Search for the cell housing the specified text and yield its [X, Y] center coordinate. 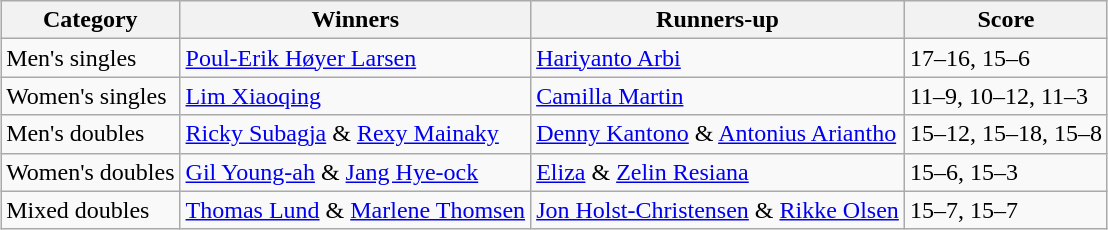
Men's doubles [90, 134]
15–6, 15–3 [1006, 172]
Ricky Subagja & Rexy Mainaky [356, 134]
Eliza & Zelin Resiana [718, 172]
Lim Xiaoqing [356, 96]
Gil Young-ah & Jang Hye-ock [356, 172]
Jon Holst-Christensen & Rikke Olsen [718, 210]
Women's singles [90, 96]
17–16, 15–6 [1006, 58]
Hariyanto Arbi [718, 58]
Score [1006, 20]
Denny Kantono & Antonius Ariantho [718, 134]
Winners [356, 20]
Runners-up [718, 20]
Camilla Martin [718, 96]
Poul-Erik Høyer Larsen [356, 58]
Women's doubles [90, 172]
11–9, 10–12, 11–3 [1006, 96]
Mixed doubles [90, 210]
15–12, 15–18, 15–8 [1006, 134]
Thomas Lund & Marlene Thomsen [356, 210]
Men's singles [90, 58]
15–7, 15–7 [1006, 210]
Category [90, 20]
